Capture the cell that displays the provided text and extract its [x, y] central coordinate. 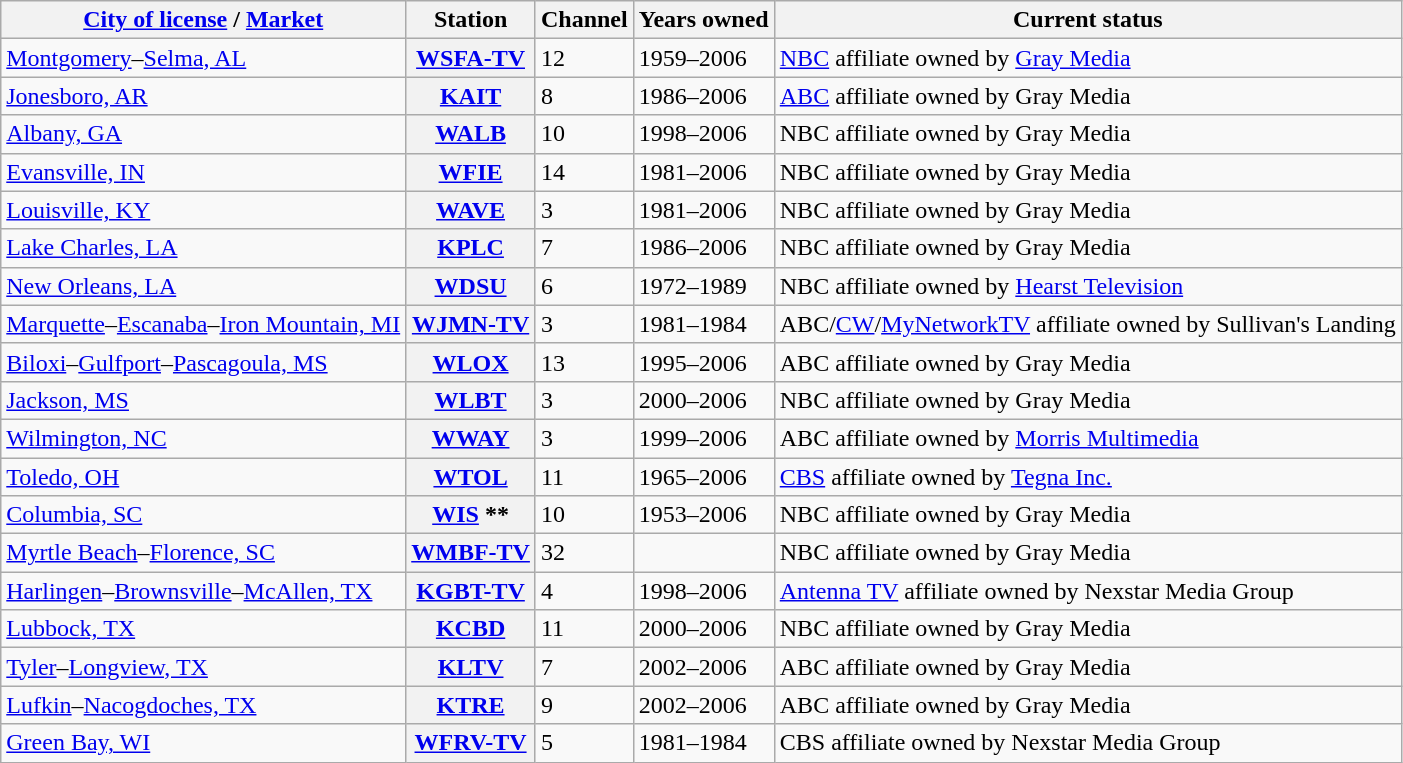
Columbia, SC [204, 515]
CBS affiliate owned by Nexstar Media Group [1088, 743]
Lubbock, TX [204, 629]
Harlingen–Brownsville–McAllen, TX [204, 591]
6 [584, 286]
Lufkin–Nacogdoches, TX [204, 705]
Green Bay, WI [204, 743]
KCBD [471, 629]
Montgomery–Selma, AL [204, 58]
1953–2006 [704, 515]
Jonesboro, AR [204, 96]
Current status [1088, 20]
1995–2006 [704, 362]
32 [584, 553]
1965–2006 [704, 477]
Jackson, MS [204, 400]
WAVE [471, 210]
Toledo, OH [204, 477]
KLTV [471, 667]
WWAY [471, 438]
KPLC [471, 248]
Years owned [704, 20]
Evansville, IN [204, 172]
Tyler–Longview, TX [204, 667]
Biloxi–Gulfport–Pascagoula, MS [204, 362]
8 [584, 96]
WMBF-TV [471, 553]
CBS affiliate owned by Tegna Inc. [1088, 477]
Lake Charles, LA [204, 248]
Antenna TV affiliate owned by Nexstar Media Group [1088, 591]
12 [584, 58]
New Orleans, LA [204, 286]
Channel [584, 20]
WSFA-TV [471, 58]
WJMN-TV [471, 324]
KGBT-TV [471, 591]
Louisville, KY [204, 210]
WFIE [471, 172]
WLBT [471, 400]
Myrtle Beach–Florence, SC [204, 553]
9 [584, 705]
WDSU [471, 286]
4 [584, 591]
Marquette–Escanaba–Iron Mountain, MI [204, 324]
KAIT [471, 96]
WLOX [471, 362]
13 [584, 362]
1999–2006 [704, 438]
1972–1989 [704, 286]
Albany, GA [204, 134]
ABC/CW/MyNetworkTV affiliate owned by Sullivan's Landing [1088, 324]
NBC affiliate owned by Hearst Television [1088, 286]
5 [584, 743]
1959–2006 [704, 58]
Wilmington, NC [204, 438]
WTOL [471, 477]
ABC affiliate owned by Morris Multimedia [1088, 438]
WALB [471, 134]
KTRE [471, 705]
WFRV-TV [471, 743]
14 [584, 172]
City of license / Market [204, 20]
Station [471, 20]
WIS ** [471, 515]
